Find where the given text appears and provide that cell's center as (X, Y) coordinate. 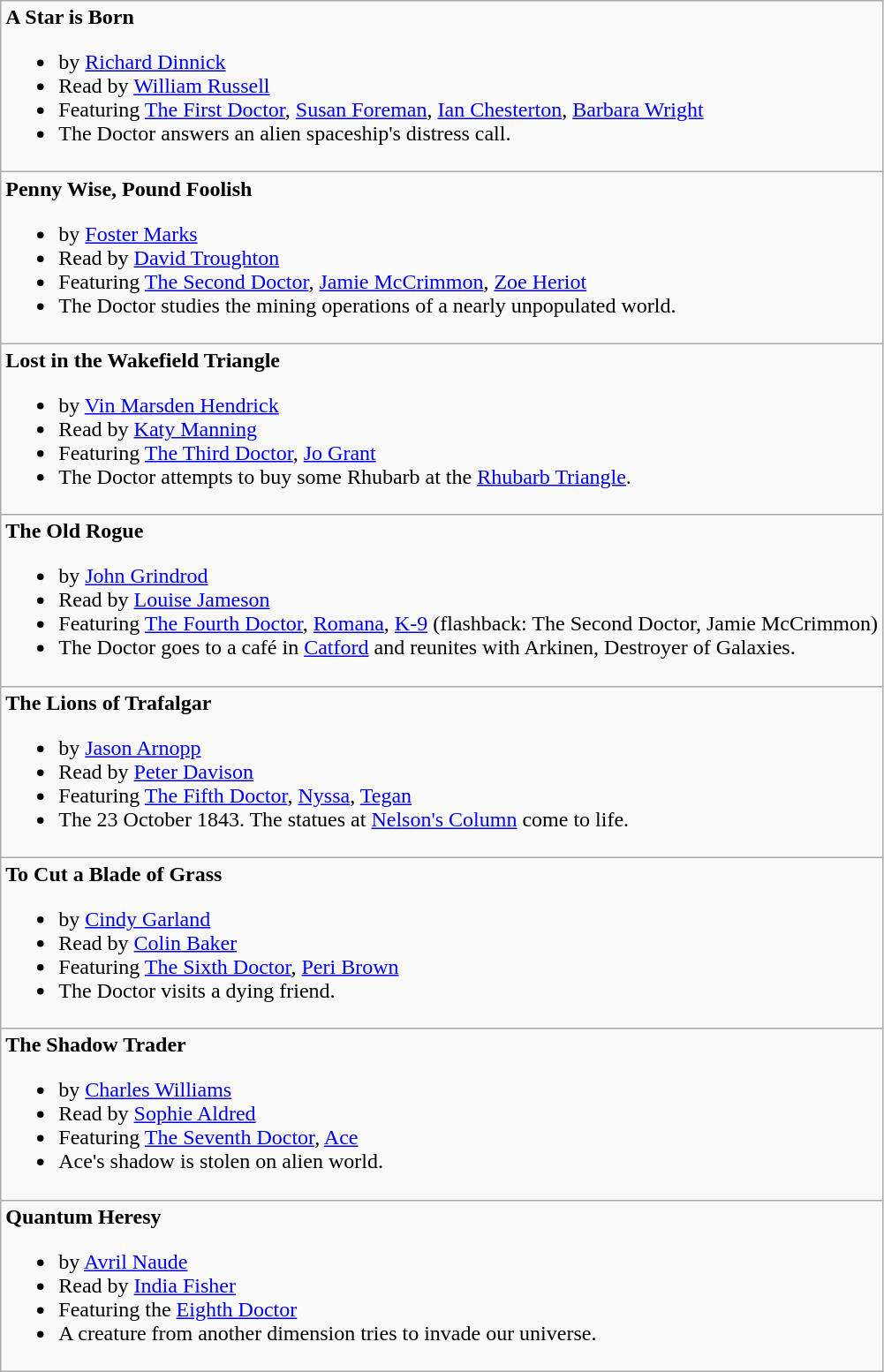
Quantum Heresyby Avril NaudeRead by India FisherFeaturing the Eighth DoctorA creature from another dimension tries to invade our universe. (442, 1285)
To Cut a Blade of Grassby Cindy GarlandRead by Colin BakerFeaturing The Sixth Doctor, Peri BrownThe Doctor visits a dying friend. (442, 943)
The Shadow Traderby Charles WilliamsRead by Sophie AldredFeaturing The Seventh Doctor, AceAce's shadow is stolen on alien world. (442, 1114)
